Detect which cell encompasses the target text, then output its [X, Y] center coordinate. 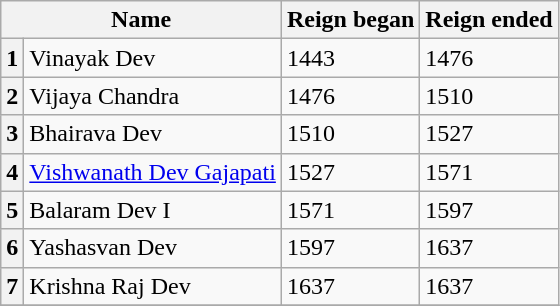
1 [12, 58]
Vinayak Dev [153, 58]
Yashasvan Dev [153, 248]
Bhairava Dev [153, 134]
1443 [350, 58]
Vijaya Chandra [153, 96]
7 [12, 286]
5 [12, 210]
3 [12, 134]
2 [12, 96]
Reign ended [489, 20]
Krishna Raj Dev [153, 286]
Balaram Dev I [153, 210]
4 [12, 172]
6 [12, 248]
Name [142, 20]
Vishwanath Dev Gajapati [153, 172]
Reign began [350, 20]
